Scan for the cell matching the given text and deliver its [x, y] coordinate at center. 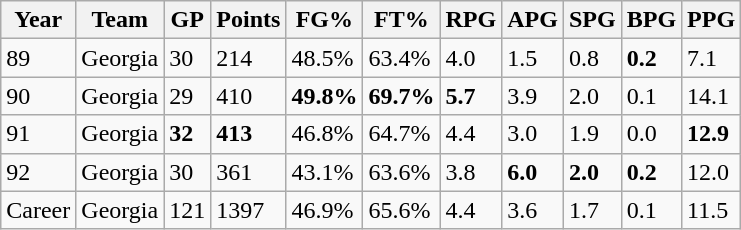
FG% [324, 20]
SPG [592, 20]
49.8% [324, 96]
0.8 [592, 58]
11.5 [712, 210]
1.5 [533, 58]
29 [188, 96]
43.1% [324, 172]
32 [188, 134]
64.7% [402, 134]
91 [38, 134]
PPG [712, 20]
3.0 [533, 134]
214 [248, 58]
0.0 [651, 134]
69.7% [402, 96]
Year [38, 20]
413 [248, 134]
65.6% [402, 210]
12.9 [712, 134]
361 [248, 172]
410 [248, 96]
3.8 [471, 172]
Career [38, 210]
7.1 [712, 58]
63.4% [402, 58]
92 [38, 172]
90 [38, 96]
3.9 [533, 96]
48.5% [324, 58]
14.1 [712, 96]
46.8% [324, 134]
BPG [651, 20]
63.6% [402, 172]
6.0 [533, 172]
1.7 [592, 210]
Points [248, 20]
89 [38, 58]
FT% [402, 20]
12.0 [712, 172]
GP [188, 20]
Team [120, 20]
RPG [471, 20]
121 [188, 210]
4.0 [471, 58]
46.9% [324, 210]
5.7 [471, 96]
1397 [248, 210]
3.6 [533, 210]
APG [533, 20]
1.9 [592, 134]
